Return the [X, Y] coordinate for the center point of the cell that contains the specified text.  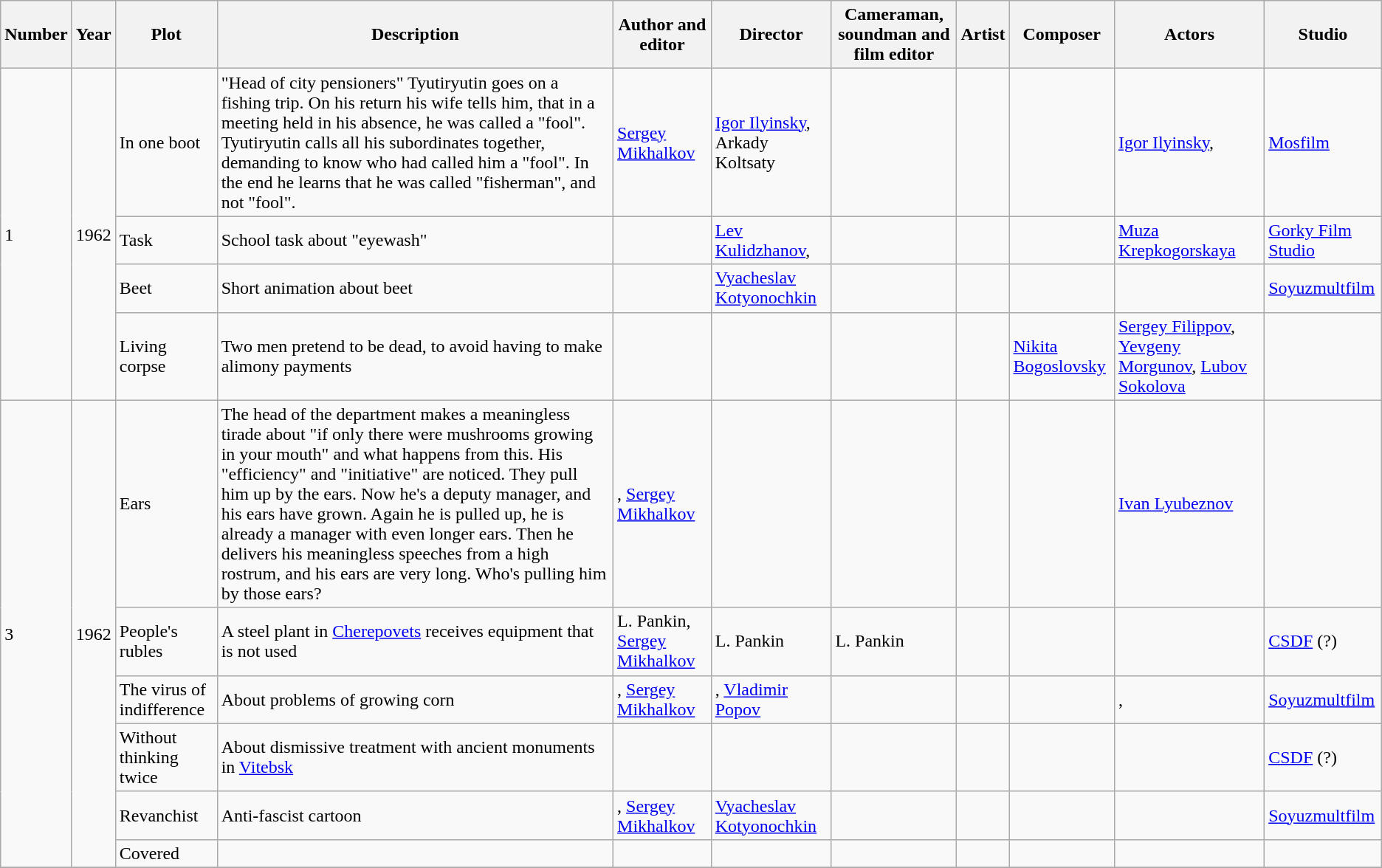
About dismissive treatment with ancient monuments in Vitebsk [415, 757]
, [1189, 700]
1 [36, 235]
Actors [1189, 35]
, Vladimir Popov [771, 700]
Living corpse [166, 356]
Anti-fascist cartoon [415, 815]
Short animation about beet [415, 288]
In one boot [166, 142]
Igor Ilyinsky, [1189, 142]
Muza Krepkogorskaya [1189, 241]
Task [166, 241]
Without thinking twice [166, 757]
A steel plant in Cherepovets receives equipment that is not used [415, 641]
Lev Kulidzhanov, [771, 241]
People's rubles [166, 641]
Revanchist [166, 815]
Gorky Film Studio [1323, 241]
Two men pretend to be dead, to avoid having to make alimony payments [415, 356]
Igor Ilyinsky, Arkady Koltsaty [771, 142]
L. Pankin, Sergey Mikhalkov [663, 641]
Director [771, 35]
Ears [166, 503]
About problems of growing corn [415, 700]
Ivan Lyubeznov [1189, 503]
Plot [166, 35]
Author and editor [663, 35]
Description [415, 35]
Composer [1062, 35]
Year [93, 35]
Covered [166, 853]
The virus of indifference [166, 700]
School task about "eyewash" [415, 241]
Sergey Filippov, Yevgeny Morgunov, Lubov Sokolova [1189, 356]
Studio [1323, 35]
Cameraman, soundman and film editor [894, 35]
Mosfilm [1323, 142]
3 [36, 633]
Artist [983, 35]
Beet [166, 288]
Nikita Bogoslovsky [1062, 356]
Number [36, 35]
Sergey Mikhalkov [663, 142]
